Determine the (x, y) coordinate at the center of the cell enclosing the given text.  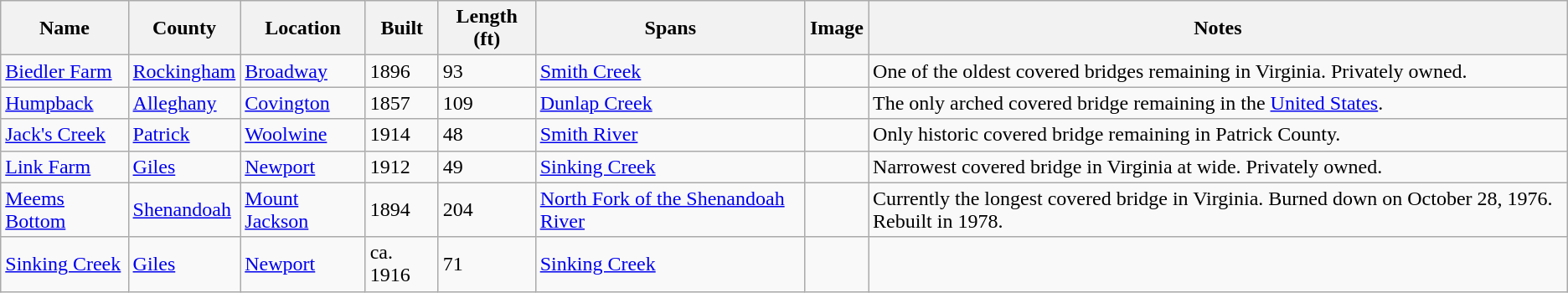
71 (487, 265)
Notes (1218, 28)
93 (487, 71)
Narrowest covered bridge in Virginia at wide. Privately owned. (1218, 167)
Image (836, 28)
Currently the longest covered bridge in Virginia. Burned down on October 28, 1976. Rebuilt in 1978. (1218, 209)
One of the oldest covered bridges remaining in Virginia. Privately owned. (1218, 71)
Covington (303, 103)
Name (64, 28)
Location (303, 28)
ca. 1916 (402, 265)
1912 (402, 167)
1894 (402, 209)
Alleghany (184, 103)
48 (487, 135)
Link Farm (64, 167)
Shenandoah (184, 209)
Jack's Creek (64, 135)
The only arched covered bridge remaining in the United States. (1218, 103)
1896 (402, 71)
Rockingham (184, 71)
Meems Bottom (64, 209)
Woolwine (303, 135)
1914 (402, 135)
Smith River (670, 135)
1857 (402, 103)
Biedler Farm (64, 71)
204 (487, 209)
Mount Jackson (303, 209)
49 (487, 167)
County (184, 28)
Smith Creek (670, 71)
North Fork of the Shenandoah River (670, 209)
109 (487, 103)
Patrick (184, 135)
Humpback (64, 103)
Built (402, 28)
Broadway (303, 71)
Length (ft) (487, 28)
Dunlap Creek (670, 103)
Spans (670, 28)
Only historic covered bridge remaining in Patrick County. (1218, 135)
